Return (x, y) of the center of cell containing provided text 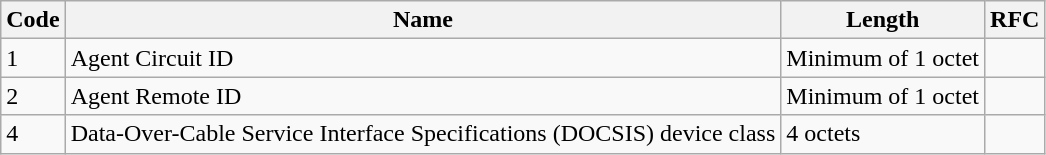
1 (33, 58)
Agent Remote ID (423, 96)
Length (883, 20)
Data-Over-Cable Service Interface Specifications (DOCSIS) device class (423, 134)
Name (423, 20)
RFC (1015, 20)
Agent Circuit ID (423, 58)
4 (33, 134)
4 octets (883, 134)
Code (33, 20)
2 (33, 96)
